Return (X, Y) of the center of cell containing provided text 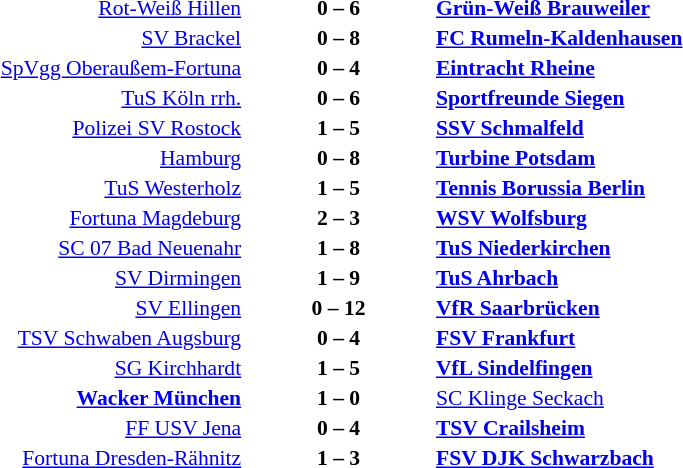
2 – 3 (338, 218)
1 – 9 (338, 278)
1 – 8 (338, 248)
1 – 0 (338, 398)
0 – 6 (338, 98)
0 – 12 (338, 308)
